Search for the cell housing the specified text and yield its (x, y) center coordinate. 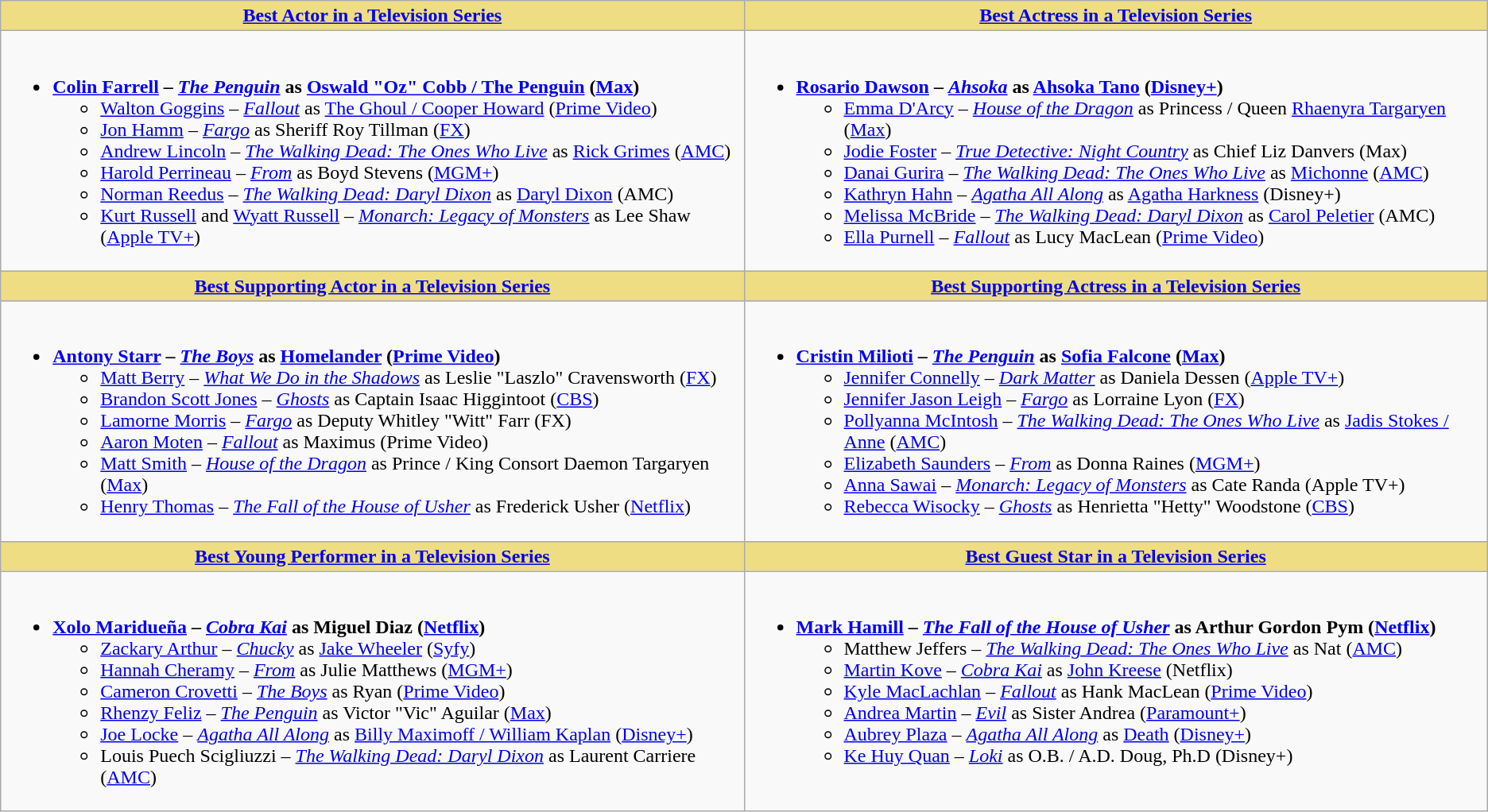
Best Guest Star in a Television Series (1116, 556)
Best Young Performer in a Television Series (372, 556)
Best Supporting Actor in a Television Series (372, 286)
Best Actress in a Television Series (1116, 16)
Best Actor in a Television Series (372, 16)
Best Supporting Actress in a Television Series (1116, 286)
